For the text-containing cell, return its midpoint in (x, y) coordinate format. 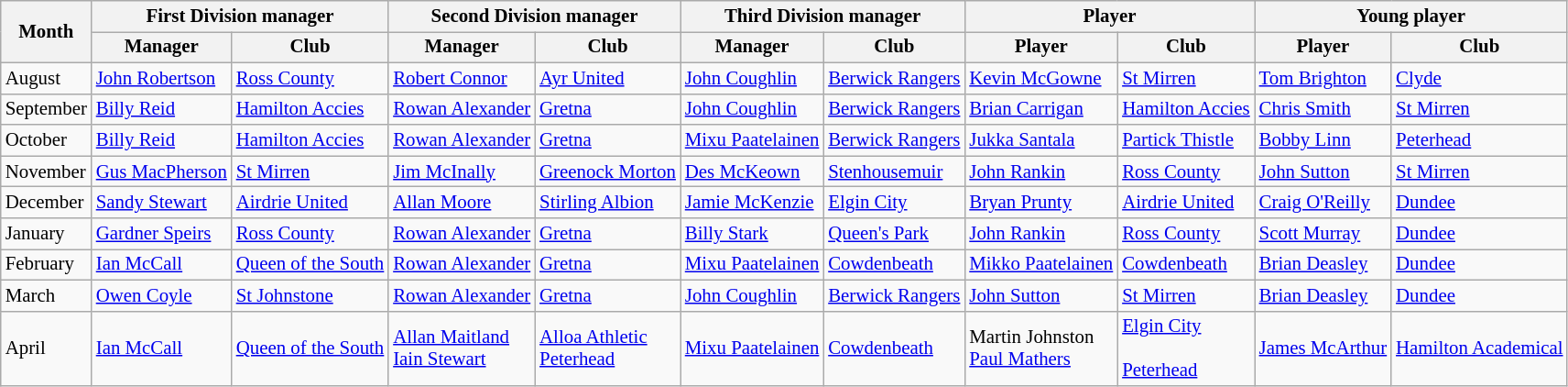
Jim McInally (462, 171)
Martin Johnston Paul Mathers (1040, 348)
Alloa AthleticPeterhead (608, 348)
Third Division manager (822, 17)
Elgin City (894, 203)
November (46, 171)
John Robertson (161, 78)
Stenhousemuir (894, 171)
Craig O'Reilly (1323, 203)
Month (46, 32)
Queen's Park (894, 234)
Ayr United (608, 78)
October (46, 140)
Billy Stark (752, 234)
Scott Murray (1323, 234)
January (46, 234)
Owen Coyle (161, 295)
Chris Smith (1323, 109)
Elgin CityPeterhead (1185, 348)
Peterhead (1479, 140)
James McArthur (1323, 348)
Allan Maitland Iain Stewart (462, 348)
Gardner Speirs (161, 234)
Robert Connor (462, 78)
Bryan Prunty (1040, 203)
September (46, 109)
St Johnstone (310, 295)
Mikko Paatelainen (1040, 264)
Brian Carrigan (1040, 109)
Tom Brighton (1323, 78)
Second Division manager (535, 17)
April (46, 348)
Hamilton Academical (1479, 348)
Greenock Morton (608, 171)
Des McKeown (752, 171)
March (46, 295)
Clyde (1479, 78)
First Division manager (240, 17)
December (46, 203)
Partick Thistle (1185, 140)
February (46, 264)
Gus MacPherson (161, 171)
Kevin McGowne (1040, 78)
Sandy Stewart (161, 203)
Young player (1411, 17)
Jukka Santala (1040, 140)
Bobby Linn (1323, 140)
August (46, 78)
Allan Moore (462, 203)
Jamie McKenzie (752, 203)
Stirling Albion (608, 203)
